Find where the given text appears and provide that cell's center as [x, y] coordinate. 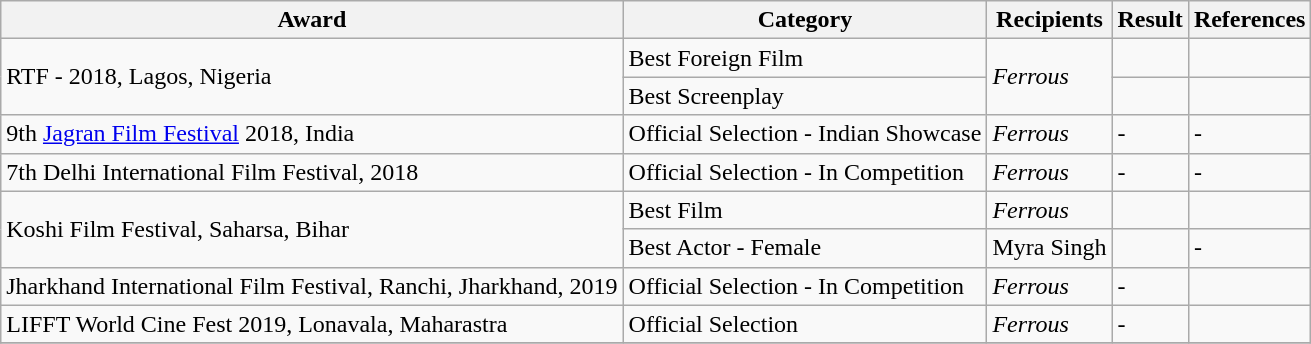
7th Delhi International Film Festival, 2018 [312, 172]
Best Film [805, 210]
Recipients [1050, 20]
LIFFT World Cine Fest 2019, Lonavala, Maharastra [312, 324]
Best Screenplay [805, 96]
Koshi Film Festival, Saharsa, Bihar [312, 229]
9th Jagran Film Festival 2018, India [312, 134]
Result [1150, 20]
RTF - 2018, Lagos, Nigeria [312, 77]
Award [312, 20]
Official Selection - Indian Showcase [805, 134]
Best Foreign Film [805, 58]
Category [805, 20]
References [1250, 20]
Jharkhand International Film Festival, Ranchi, Jharkhand, 2019 [312, 286]
Official Selection [805, 324]
Best Actor - Female [805, 248]
Myra Singh [1050, 248]
